Pinpoint the cell where the given text exists, returning its [x, y] midpoint coordinate. 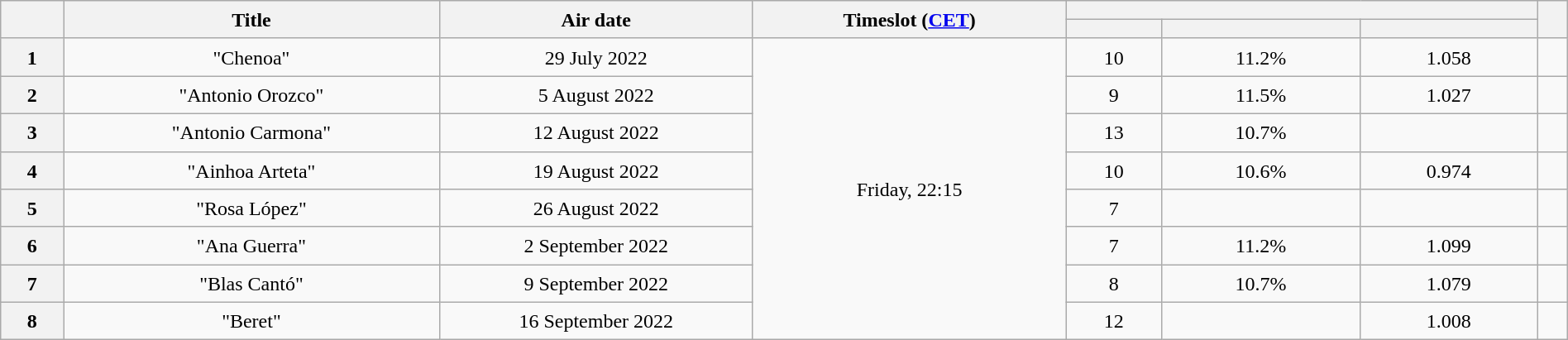
"Beret" [251, 321]
5 [32, 208]
13 [1113, 132]
"Ana Guerra" [251, 246]
16 September 2022 [595, 321]
Title [251, 20]
26 August 2022 [595, 208]
1.058 [1449, 57]
9 September 2022 [595, 284]
4 [32, 170]
5 August 2022 [595, 95]
1.099 [1449, 246]
1.079 [1449, 284]
1.027 [1449, 95]
Timeslot (CET) [910, 20]
9 [1113, 95]
Friday, 22:15 [910, 189]
19 August 2022 [595, 170]
12 [1113, 321]
29 July 2022 [595, 57]
0.974 [1449, 170]
"Antonio Orozco" [251, 95]
2 September 2022 [595, 246]
12 August 2022 [595, 132]
2 [32, 95]
11.5% [1260, 95]
"Rosa López" [251, 208]
"Chenoa" [251, 57]
3 [32, 132]
"Blas Cantó" [251, 284]
1 [32, 57]
"Ainhoa Arteta" [251, 170]
1.008 [1449, 321]
Air date [595, 20]
"Antonio Carmona" [251, 132]
6 [32, 246]
10.6% [1260, 170]
